From the cell containing the given text, extract its center point as [x, y] coordinate. 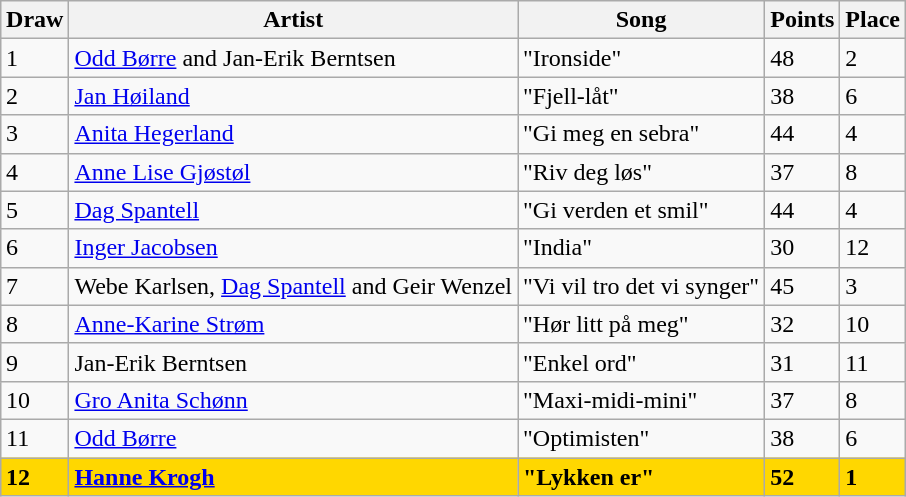
"Enkel ord" [642, 362]
9 [35, 362]
7 [35, 286]
32 [802, 324]
Place [873, 20]
"Lykken er" [642, 477]
30 [802, 248]
Odd Børre [294, 438]
Inger Jacobsen [294, 248]
"Riv deg løs" [642, 172]
Gro Anita Schønn [294, 400]
Anne-Karine Strøm [294, 324]
Odd Børre and Jan-Erik Berntsen [294, 58]
"Maxi-midi-mini" [642, 400]
48 [802, 58]
Jan Høiland [294, 96]
Anne Lise Gjøstøl [294, 172]
Points [802, 20]
"Fjell-låt" [642, 96]
5 [35, 210]
Artist [294, 20]
Hanne Krogh [294, 477]
"Gi meg en sebra" [642, 134]
Webe Karlsen, Dag Spantell and Geir Wenzel [294, 286]
Draw [35, 20]
"Optimisten" [642, 438]
31 [802, 362]
"Gi verden et smil" [642, 210]
"Hør litt på meg" [642, 324]
"Vi vil tro det vi synger" [642, 286]
"Ironside" [642, 58]
52 [802, 477]
"India" [642, 248]
Anita Hegerland [294, 134]
45 [802, 286]
Dag Spantell [294, 210]
Song [642, 20]
Jan-Erik Berntsen [294, 362]
